Extract the (x, y) coordinate from the center of the cell holding the provided text.  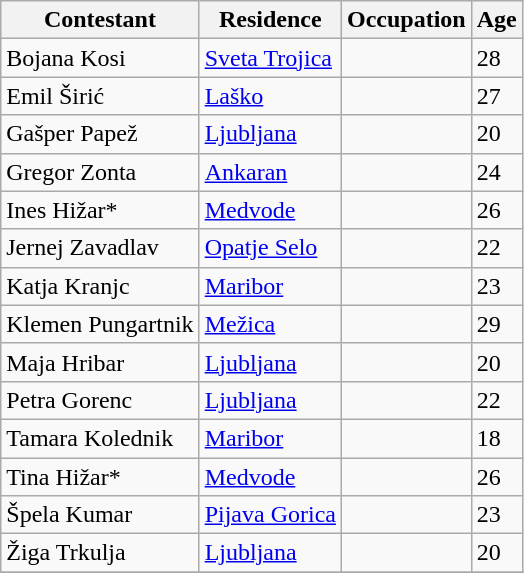
Sveta Trojica (270, 58)
Maja Hribar (100, 362)
27 (496, 96)
28 (496, 58)
Špela Kumar (100, 515)
Žiga Trkulja (100, 553)
Mežica (270, 324)
Residence (270, 20)
Laško (270, 96)
Bojana Kosi (100, 58)
Gregor Zonta (100, 172)
18 (496, 438)
Opatje Selo (270, 248)
Katja Kranjc (100, 286)
Pijava Gorica (270, 515)
Petra Gorenc (100, 400)
29 (496, 324)
Jernej Zavadlav (100, 248)
Emil Širić (100, 96)
Gašper Papež (100, 134)
24 (496, 172)
Tamara Kolednik (100, 438)
Occupation (406, 20)
Age (496, 20)
Klemen Pungartnik (100, 324)
Tina Hižar* (100, 477)
Contestant (100, 20)
Ines Hižar* (100, 210)
Ankaran (270, 172)
